Determine the [X, Y] coordinate at the center of the cell enclosing the given text.  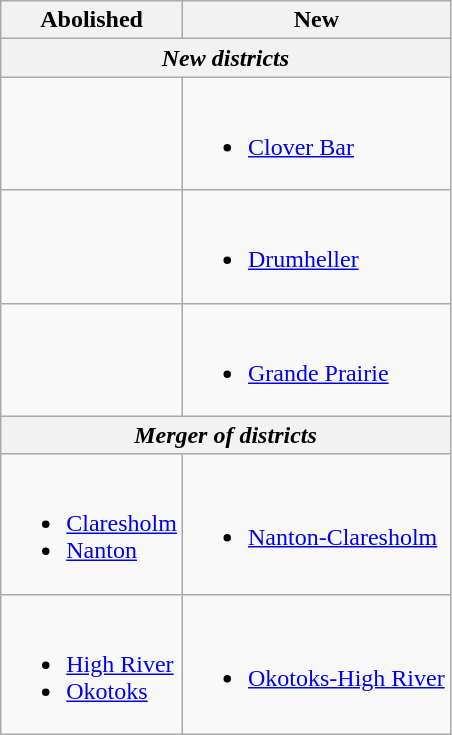
Merger of districts [226, 435]
Okotoks-High River [316, 664]
New districts [226, 58]
ClaresholmNanton [92, 524]
Drumheller [316, 246]
Grande Prairie [316, 360]
Abolished [92, 20]
New [316, 20]
Clover Bar [316, 134]
High RiverOkotoks [92, 664]
Nanton-Claresholm [316, 524]
